Pinpoint the cell where the given text exists, returning its (x, y) midpoint coordinate. 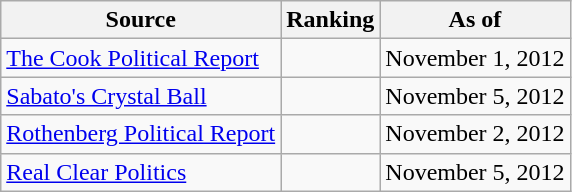
November 2, 2012 (475, 134)
Source (141, 20)
Rothenberg Political Report (141, 134)
Real Clear Politics (141, 172)
The Cook Political Report (141, 58)
November 1, 2012 (475, 58)
As of (475, 20)
Sabato's Crystal Ball (141, 96)
Ranking (330, 20)
